Locate the cell with the specified text and output its [X, Y] center coordinate. 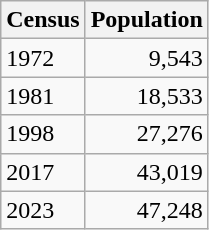
27,276 [146, 134]
18,533 [146, 96]
47,248 [146, 210]
1998 [43, 134]
1981 [43, 96]
Census [43, 20]
43,019 [146, 172]
9,543 [146, 58]
Population [146, 20]
2017 [43, 172]
1972 [43, 58]
2023 [43, 210]
